Scan for the cell matching the given text and deliver its (X, Y) coordinate at center. 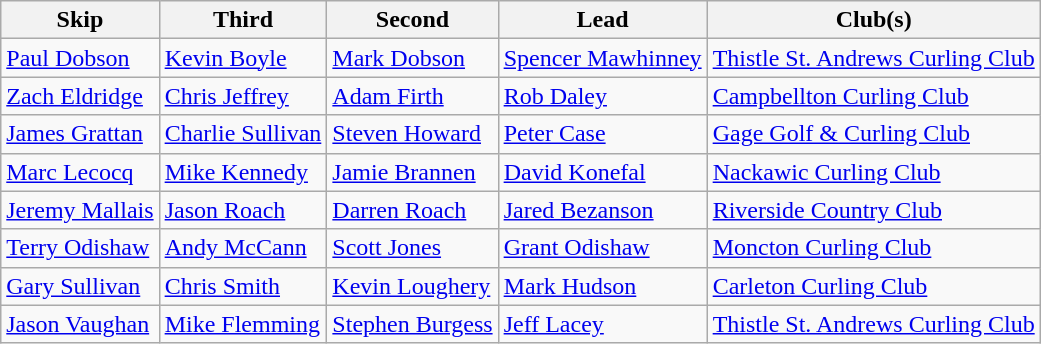
Andy McCann (243, 248)
David Konefal (602, 172)
Kevin Boyle (243, 58)
Third (243, 20)
Club(s) (874, 20)
Skip (80, 20)
Marc Lecocq (80, 172)
Peter Case (602, 134)
Gage Golf & Curling Club (874, 134)
Carleton Curling Club (874, 286)
Lead (602, 20)
Jason Vaughan (80, 324)
Rob Daley (602, 96)
Kevin Loughery (412, 286)
Adam Firth (412, 96)
Mark Hudson (602, 286)
Grant Odishaw (602, 248)
Nackawic Curling Club (874, 172)
Mark Dobson (412, 58)
Stephen Burgess (412, 324)
Terry Odishaw (80, 248)
Gary Sullivan (80, 286)
Jason Roach (243, 210)
Spencer Mawhinney (602, 58)
Mike Flemming (243, 324)
Darren Roach (412, 210)
Moncton Curling Club (874, 248)
Riverside Country Club (874, 210)
Second (412, 20)
Zach Eldridge (80, 96)
Charlie Sullivan (243, 134)
Jeff Lacey (602, 324)
Scott Jones (412, 248)
Jared Bezanson (602, 210)
Jamie Brannen (412, 172)
Chris Smith (243, 286)
Jeremy Mallais (80, 210)
James Grattan (80, 134)
Mike Kennedy (243, 172)
Campbellton Curling Club (874, 96)
Paul Dobson (80, 58)
Chris Jeffrey (243, 96)
Steven Howard (412, 134)
